Output the (x, y) coordinate of the center of the cell containing the given text.  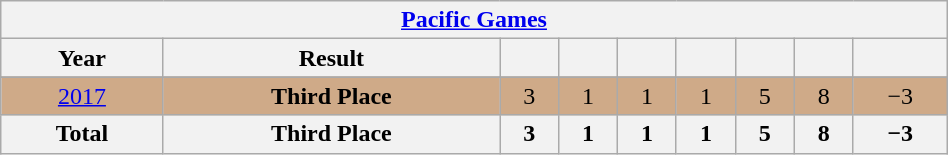
Result (332, 58)
2017 (82, 96)
Total (82, 134)
Pacific Games (474, 20)
Year (82, 58)
